Search for the cell housing the specified text and yield its (x, y) center coordinate. 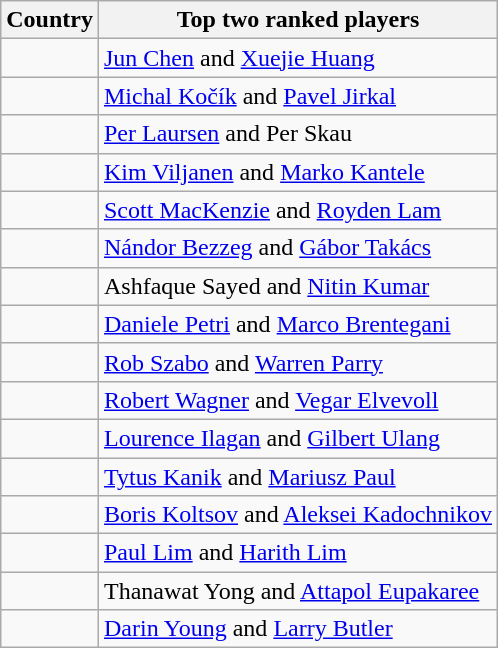
Boris Koltsov and Aleksei Kadochnikov (298, 515)
Top two ranked players (298, 20)
Per Laursen and Per Skau (298, 134)
Scott MacKenzie and Royden Lam (298, 210)
Daniele Petri and Marco Brentegani (298, 324)
Darin Young and Larry Butler (298, 629)
Michal Kočík and Pavel Jirkal (298, 96)
Paul Lim and Harith Lim (298, 553)
Lourence Ilagan and Gilbert Ulang (298, 438)
Tytus Kanik and Mariusz Paul (298, 477)
Robert Wagner and Vegar Elvevoll (298, 400)
Rob Szabo and Warren Parry (298, 362)
Ashfaque Sayed and Nitin Kumar (298, 286)
Country (50, 20)
Jun Chen and Xuejie Huang (298, 58)
Kim Viljanen and Marko Kantele (298, 172)
Nándor Bezzeg and Gábor Takács (298, 248)
Thanawat Yong and Attapol Eupakaree (298, 591)
